Extract the (X, Y) coordinate from the center of the cell holding the provided text.  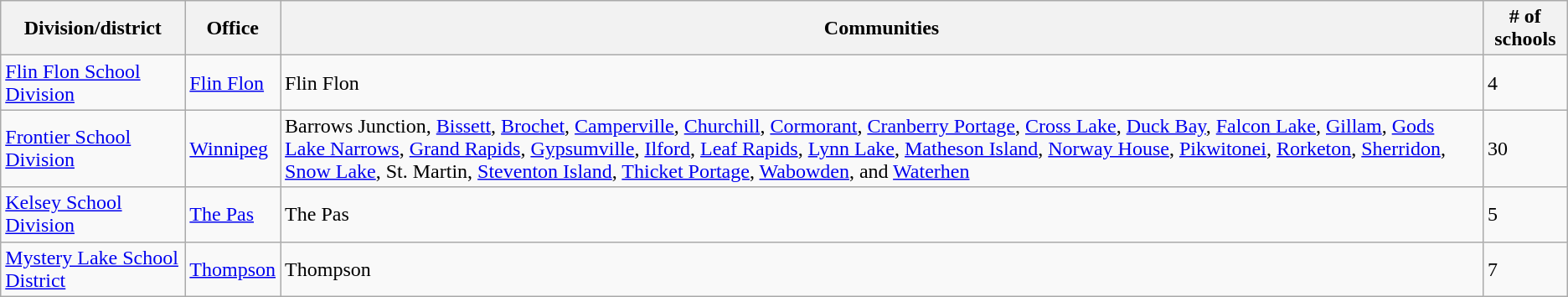
Division/district (93, 29)
# of schools (1524, 29)
5 (1524, 215)
Communities (882, 29)
Kelsey School Division (93, 215)
Office (233, 29)
Winnipeg (233, 148)
4 (1524, 82)
Frontier School Division (93, 148)
7 (1524, 268)
Flin Flon School Division (93, 82)
30 (1524, 148)
Mystery Lake School District (93, 268)
